Capture the cell that displays the provided text and extract its [x, y] central coordinate. 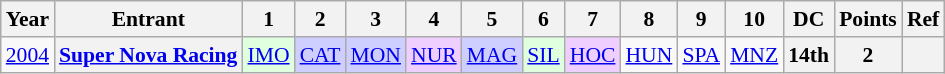
Points [868, 19]
MON [376, 55]
4 [434, 19]
6 [544, 19]
HOC [593, 55]
SIL [544, 55]
CAT [320, 55]
Entrant [148, 19]
9 [701, 19]
IMO [268, 55]
NUR [434, 55]
Super Nova Racing [148, 55]
SPA [701, 55]
14th [808, 55]
8 [648, 19]
DC [808, 19]
10 [754, 19]
HUN [648, 55]
MAG [492, 55]
1 [268, 19]
Ref [923, 19]
MNZ [754, 55]
5 [492, 19]
3 [376, 19]
Year [28, 19]
7 [593, 19]
2004 [28, 55]
